Find where the given text appears and provide that cell's center as (X, Y) coordinate. 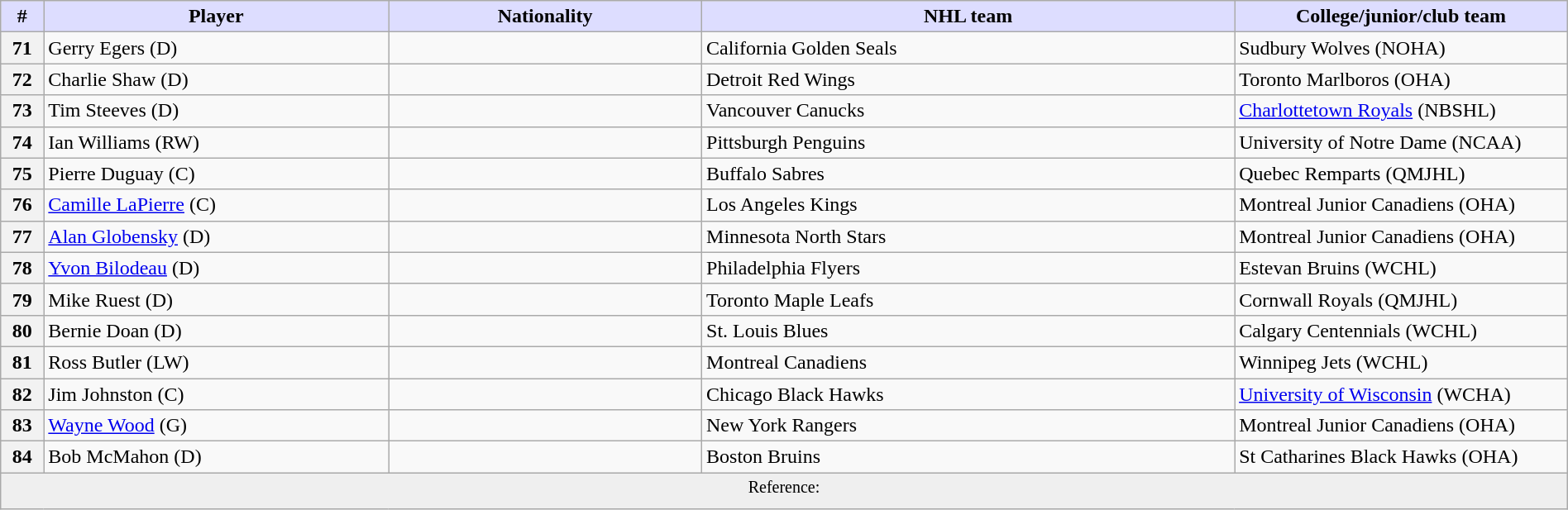
California Golden Seals (968, 48)
Bernie Doan (D) (217, 331)
St Catharines Black Hawks (OHA) (1401, 457)
80 (22, 331)
NHL team (968, 17)
University of Notre Dame (NCAA) (1401, 142)
Mike Ruest (D) (217, 299)
78 (22, 268)
New York Rangers (968, 426)
Estevan Bruins (WCHL) (1401, 268)
83 (22, 426)
72 (22, 79)
Alan Globensky (D) (217, 236)
Ross Butler (LW) (217, 362)
Cornwall Royals (QMJHL) (1401, 299)
St. Louis Blues (968, 331)
Tim Steeves (D) (217, 111)
College/junior/club team (1401, 17)
75 (22, 174)
Detroit Red Wings (968, 79)
# (22, 17)
84 (22, 457)
Jim Johnston (C) (217, 394)
Camille LaPierre (C) (217, 205)
71 (22, 48)
Charlottetown Royals (NBSHL) (1401, 111)
Wayne Wood (G) (217, 426)
Boston Bruins (968, 457)
Gerry Egers (D) (217, 48)
81 (22, 362)
Player (217, 17)
Calgary Centennials (WCHL) (1401, 331)
82 (22, 394)
Montreal Canadiens (968, 362)
Nationality (546, 17)
Philadelphia Flyers (968, 268)
74 (22, 142)
Minnesota North Stars (968, 236)
Pittsburgh Penguins (968, 142)
Los Angeles Kings (968, 205)
Pierre Duguay (C) (217, 174)
Toronto Maple Leafs (968, 299)
79 (22, 299)
Toronto Marlboros (OHA) (1401, 79)
Reference: (784, 491)
Chicago Black Hawks (968, 394)
Quebec Remparts (QMJHL) (1401, 174)
Bob McMahon (D) (217, 457)
Charlie Shaw (D) (217, 79)
Vancouver Canucks (968, 111)
Sudbury Wolves (NOHA) (1401, 48)
77 (22, 236)
Winnipeg Jets (WCHL) (1401, 362)
Buffalo Sabres (968, 174)
76 (22, 205)
73 (22, 111)
Ian Williams (RW) (217, 142)
University of Wisconsin (WCHA) (1401, 394)
Yvon Bilodeau (D) (217, 268)
